Identify which cell holds the provided text, then report its [x, y] central coordinate. 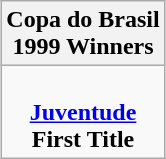
Copa do Brasil1999 Winners [83, 34]
JuventudeFirst Title [83, 112]
